Determine the [X, Y] coordinate at the center of the cell enclosing the given text.  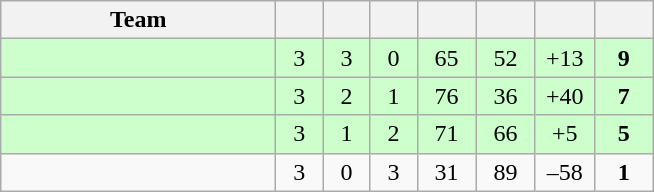
+5 [564, 134]
Team [138, 20]
89 [506, 172]
65 [446, 58]
31 [446, 172]
+13 [564, 58]
76 [446, 96]
52 [506, 58]
66 [506, 134]
+40 [564, 96]
9 [624, 58]
71 [446, 134]
–58 [564, 172]
7 [624, 96]
5 [624, 134]
36 [506, 96]
